Scan for the cell matching the given text and deliver its [x, y] coordinate at center. 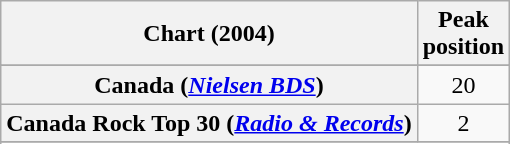
Peakposition [463, 34]
Canada Rock Top 30 (Radio & Records) [209, 123]
Chart (2004) [209, 34]
2 [463, 123]
20 [463, 85]
Canada (Nielsen BDS) [209, 85]
